Provide the [x, y] coordinate of the cell's center where the given text is located.  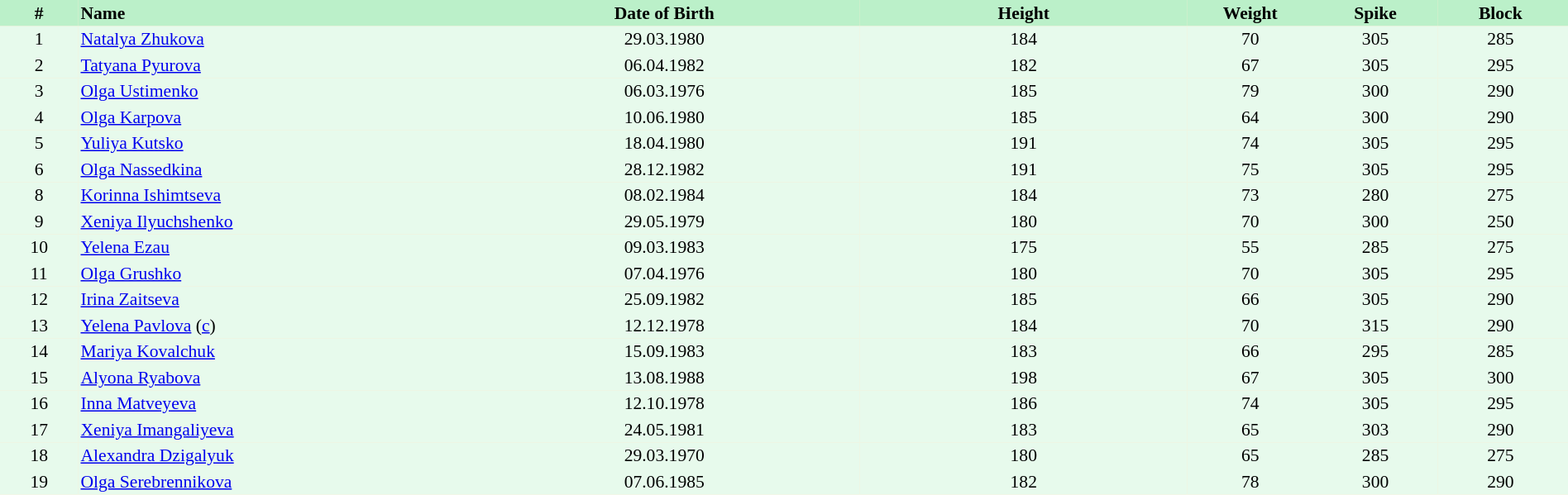
07.06.1985 [664, 482]
Olga Serebrennikova [273, 482]
07.04.1976 [664, 274]
64 [1250, 117]
13.08.1988 [664, 378]
Yelena Pavlova (c) [273, 326]
09.03.1983 [664, 248]
1 [39, 40]
16 [39, 403]
10.06.1980 [664, 117]
18.04.1980 [664, 144]
17 [39, 430]
Olga Nassedkina [273, 169]
28.12.1982 [664, 169]
Irina Zaitseva [273, 299]
55 [1250, 248]
198 [1024, 378]
6 [39, 169]
18 [39, 456]
315 [1374, 326]
06.04.1982 [664, 65]
Block [1500, 13]
25.09.1982 [664, 299]
280 [1374, 195]
12 [39, 299]
29.03.1980 [664, 40]
14 [39, 352]
175 [1024, 248]
3 [39, 91]
2 [39, 65]
Alyona Ryabova [273, 378]
11 [39, 274]
Yuliya Kutsko [273, 144]
Weight [1250, 13]
12.10.1978 [664, 403]
29.05.1979 [664, 221]
8 [39, 195]
Xeniya Ilyuchshenko [273, 221]
Olga Karpova [273, 117]
186 [1024, 403]
78 [1250, 482]
250 [1500, 221]
Mariya Kovalchuk [273, 352]
Height [1024, 13]
19 [39, 482]
10 [39, 248]
15 [39, 378]
5 [39, 144]
73 [1250, 195]
06.03.1976 [664, 91]
75 [1250, 169]
29.03.1970 [664, 456]
15.09.1983 [664, 352]
Spike [1374, 13]
13 [39, 326]
Tatyana Pyurova [273, 65]
08.02.1984 [664, 195]
9 [39, 221]
Alexandra Dzigalyuk [273, 456]
# [39, 13]
303 [1374, 430]
Name [273, 13]
Korinna Ishimtseva [273, 195]
Date of Birth [664, 13]
12.12.1978 [664, 326]
Xeniya Imangaliyeva [273, 430]
24.05.1981 [664, 430]
Olga Grushko [273, 274]
4 [39, 117]
Yelena Ezau [273, 248]
Inna Matveyeva [273, 403]
Natalya Zhukova [273, 40]
79 [1250, 91]
Olga Ustimenko [273, 91]
